Detect which cell encompasses the target text, then output its (X, Y) center coordinate. 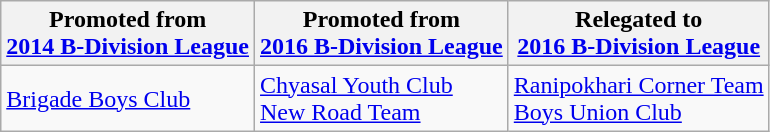
Ranipokhari Corner TeamBoys Union Club (638, 98)
Promoted from2016 B-Division League (382, 34)
Relegated to2016 B-Division League (638, 34)
Brigade Boys Club (128, 98)
Chyasal Youth ClubNew Road Team (382, 98)
Promoted from2014 B-Division League (128, 34)
